For the text-containing cell, return its midpoint in (X, Y) coordinate format. 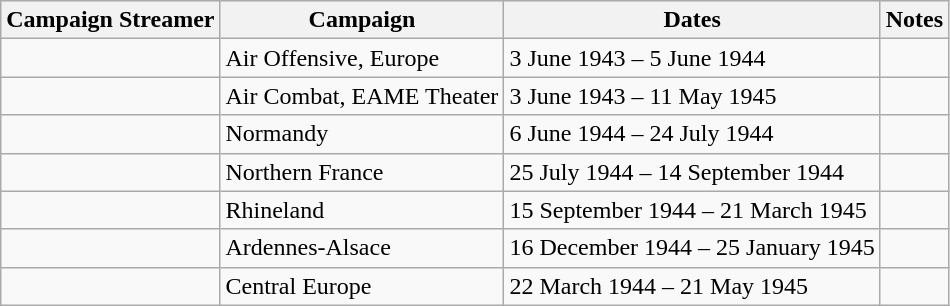
6 June 1944 – 24 July 1944 (692, 134)
Notes (914, 20)
3 June 1943 – 11 May 1945 (692, 96)
Dates (692, 20)
16 December 1944 – 25 January 1945 (692, 248)
Rhineland (362, 210)
Campaign (362, 20)
Air Offensive, Europe (362, 58)
22 March 1944 – 21 May 1945 (692, 286)
25 July 1944 – 14 September 1944 (692, 172)
15 September 1944 – 21 March 1945 (692, 210)
Campaign Streamer (110, 20)
Normandy (362, 134)
Northern France (362, 172)
Central Europe (362, 286)
Air Combat, EAME Theater (362, 96)
3 June 1943 – 5 June 1944 (692, 58)
Ardennes-Alsace (362, 248)
